Detect which cell encompasses the target text, then output its [X, Y] center coordinate. 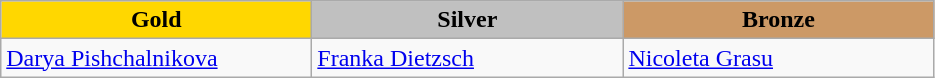
Gold [156, 20]
Nicoleta Grasu [778, 58]
Silver [468, 20]
Bronze [778, 20]
Darya Pishchalnikova [156, 58]
Franka Dietzsch [468, 58]
